Pinpoint the cell where the given text exists, returning its (X, Y) midpoint coordinate. 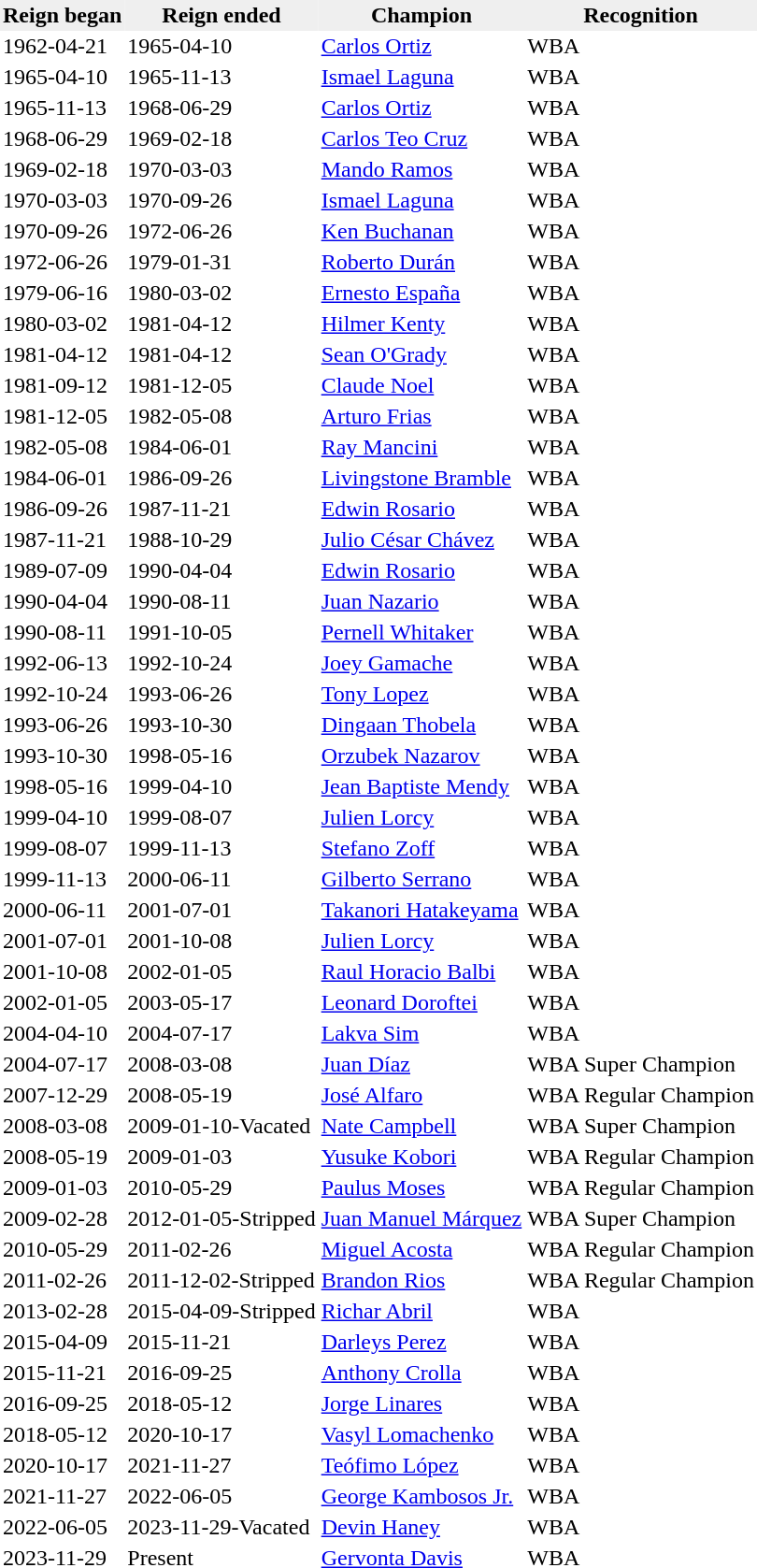
Vasyl Lomachenko (422, 1434)
George Kambosos Jr. (422, 1496)
Orzubek Nazarov (422, 755)
2011-12-02-Stripped (221, 1281)
Livingstone Bramble (422, 479)
Takanori Hatakeyama (422, 911)
Devin Haney (422, 1528)
2007-12-29 (62, 1096)
Carlos Teo Cruz (422, 138)
Ken Buchanan (422, 232)
Teófimo López (422, 1466)
Brandon Rios (422, 1281)
2004-04-10 (62, 1034)
Anthony Crolla (422, 1373)
Champion (422, 15)
Juan Manuel Márquez (422, 1219)
Reign began (62, 15)
Jorge Linares (422, 1404)
Leonard Doroftei (422, 1002)
1981-09-12 (62, 385)
Jean Baptiste Mendy (422, 787)
Recognition (641, 15)
Nate Campbell (422, 1126)
1989-07-09 (62, 570)
Ray Mancini (422, 447)
Stefano Zoff (422, 849)
Arturo Frias (422, 417)
Paulus Moses (422, 1187)
Julio César Chávez (422, 540)
Juan Díaz (422, 1064)
Reign ended (221, 15)
1962-04-21 (62, 47)
Richar Abril (422, 1311)
1988-10-29 (221, 540)
Raul Horacio Balbi (422, 972)
Lakva Sim (422, 1034)
1991-10-05 (221, 632)
Mando Ramos (422, 170)
2013-02-28 (62, 1311)
1992-06-13 (62, 664)
2009-01-10-Vacated (221, 1126)
2015-04-09 (62, 1343)
1979-06-16 (62, 294)
Ernesto España (422, 294)
Claude Noel (422, 385)
Dingaan Thobela (422, 726)
Roberto Durán (422, 262)
2003-05-17 (221, 1002)
2015-04-09-Stripped (221, 1311)
Hilmer Kenty (422, 324)
Darleys Perez (422, 1343)
2009-02-28 (62, 1219)
2012-01-05-Stripped (221, 1219)
Gilberto Serrano (422, 879)
Juan Nazario (422, 602)
Pernell Whitaker (422, 632)
Miguel Acosta (422, 1249)
1979-01-31 (221, 262)
Sean O'Grady (422, 355)
Yusuke Kobori (422, 1158)
Tony Lopez (422, 694)
2023-11-29-Vacated (221, 1528)
José Alfaro (422, 1096)
Joey Gamache (422, 664)
